Return [X, Y] of the center of cell containing provided text 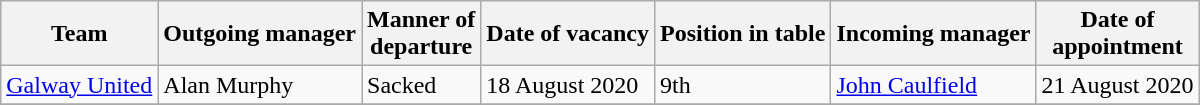
Incoming manager [934, 34]
Alan Murphy [260, 85]
9th [742, 85]
Manner ofdeparture [422, 34]
Team [80, 34]
21 August 2020 [1118, 85]
Position in table [742, 34]
John Caulfield [934, 85]
18 August 2020 [568, 85]
Date ofappointment [1118, 34]
Galway United [80, 85]
Sacked [422, 85]
Outgoing manager [260, 34]
Date of vacancy [568, 34]
